Identify which cell holds the provided text, then report its [x, y] central coordinate. 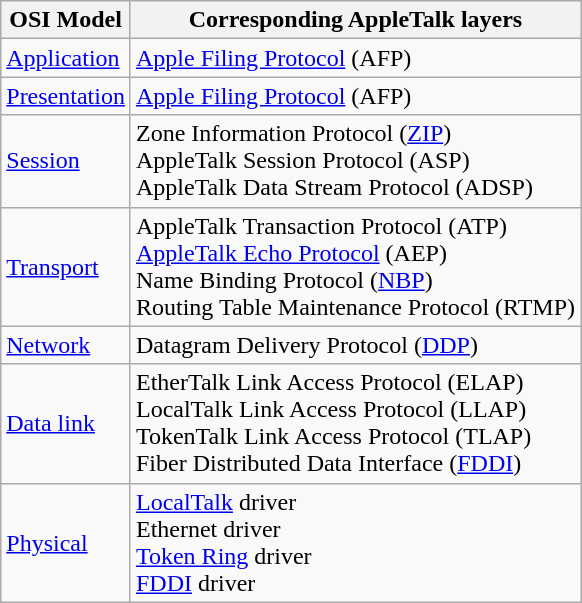
AppleTalk Transaction Protocol (ATP)AppleTalk Echo Protocol (AEP)Name Binding Protocol (NBP)Routing Table Maintenance Protocol (RTMP) [355, 266]
LocalTalk driverEthernet driverToken Ring driverFDDI driver [355, 542]
Physical [66, 542]
Application [66, 58]
Session [66, 161]
Presentation [66, 96]
Network [66, 345]
OSI Model [66, 20]
Transport [66, 266]
Corresponding AppleTalk layers [355, 20]
Data link [66, 424]
Datagram Delivery Protocol (DDP) [355, 345]
Zone Information Protocol (ZIP)AppleTalk Session Protocol (ASP)AppleTalk Data Stream Protocol (ADSP) [355, 161]
